Locate the cell with the specified text and output its (x, y) center coordinate. 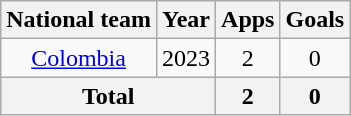
Year (186, 20)
Apps (248, 20)
National team (79, 20)
Total (108, 96)
2023 (186, 58)
Goals (315, 20)
Colombia (79, 58)
